Scan for the cell matching the given text and deliver its [X, Y] coordinate at center. 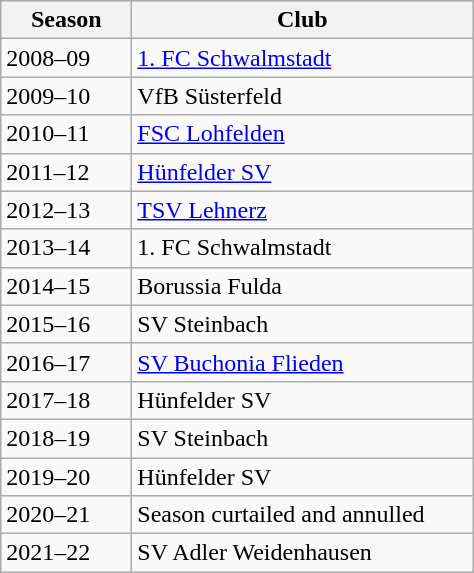
2017–18 [66, 400]
Borussia Fulda [302, 286]
Season curtailed and annulled [302, 515]
2015–16 [66, 324]
2014–15 [66, 286]
Club [302, 20]
2021–22 [66, 553]
2020–21 [66, 515]
2011–12 [66, 172]
2012–13 [66, 210]
Season [66, 20]
SV Adler Weidenhausen [302, 553]
2018–19 [66, 438]
2009–10 [66, 96]
2019–20 [66, 477]
2010–11 [66, 134]
2008–09 [66, 58]
FSC Lohfelden [302, 134]
VfB Süsterfeld [302, 96]
SV Buchonia Flieden [302, 362]
2016–17 [66, 362]
TSV Lehnerz [302, 210]
2013–14 [66, 248]
